Pinpoint the cell where the given text exists, returning its (X, Y) midpoint coordinate. 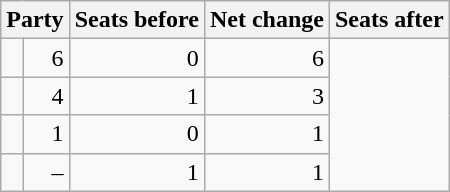
– (46, 172)
Seats before (136, 20)
Net change (266, 20)
3 (266, 96)
Party (35, 20)
Seats after (389, 20)
4 (46, 96)
